Extract the [x, y] coordinate from the center of the cell holding the provided text.  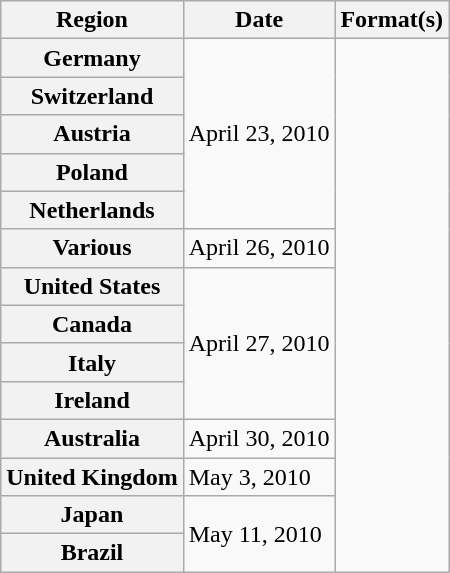
Format(s) [392, 20]
Australia [92, 438]
Poland [92, 172]
May 3, 2010 [259, 477]
April 23, 2010 [259, 134]
United Kingdom [92, 477]
May 11, 2010 [259, 534]
United States [92, 286]
Italy [92, 362]
April 30, 2010 [259, 438]
Various [92, 248]
Ireland [92, 400]
Germany [92, 58]
April 26, 2010 [259, 248]
Austria [92, 134]
Japan [92, 515]
Date [259, 20]
Netherlands [92, 210]
Switzerland [92, 96]
Region [92, 20]
Brazil [92, 553]
Canada [92, 324]
April 27, 2010 [259, 343]
